Extract the (x, y) coordinate from the center of the cell holding the provided text.  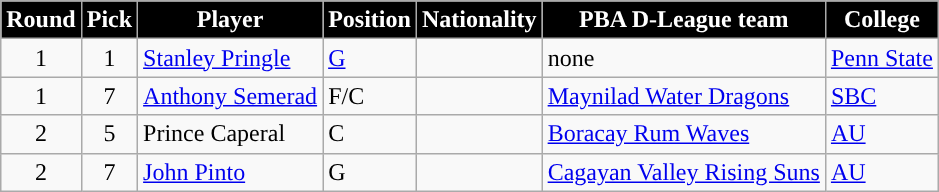
F/C (370, 96)
C (370, 134)
Stanley Pringle (230, 58)
Penn State (882, 58)
Position (370, 20)
Pick (109, 20)
Prince Caperal (230, 134)
Nationality (479, 20)
Cagayan Valley Rising Suns (684, 172)
Round (41, 20)
SBC (882, 96)
5 (109, 134)
Boracay Rum Waves (684, 134)
John Pinto (230, 172)
Maynilad Water Dragons (684, 96)
none (684, 58)
Anthony Semerad (230, 96)
Player (230, 20)
PBA D-League team (684, 20)
College (882, 20)
